Capture the cell that displays the provided text and extract its [X, Y] central coordinate. 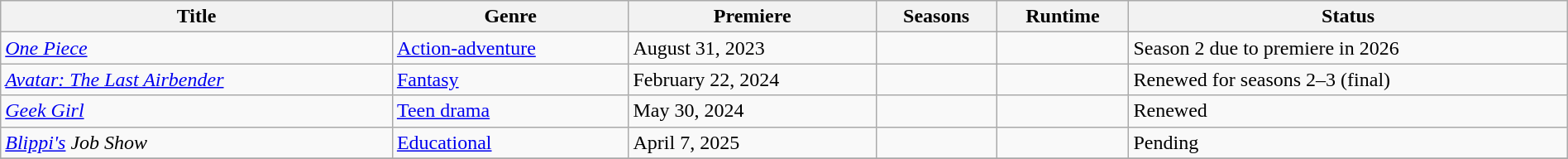
Seasons [936, 17]
Title [197, 17]
One Piece [197, 48]
Avatar: The Last Airbender [197, 79]
Runtime [1063, 17]
Geek Girl [197, 111]
May 30, 2024 [753, 111]
Pending [1348, 142]
Blippi's Job Show [197, 142]
Season 2 due to premiere in 2026 [1348, 48]
August 31, 2023 [753, 48]
Status [1348, 17]
Renewed for seasons 2–3 (final) [1348, 79]
February 22, 2024 [753, 79]
Teen drama [510, 111]
Action-adventure [510, 48]
Premiere [753, 17]
Fantasy [510, 79]
April 7, 2025 [753, 142]
Genre [510, 17]
Educational [510, 142]
Renewed [1348, 111]
